Return the [x, y] coordinate for the center point of the cell that contains the specified text.  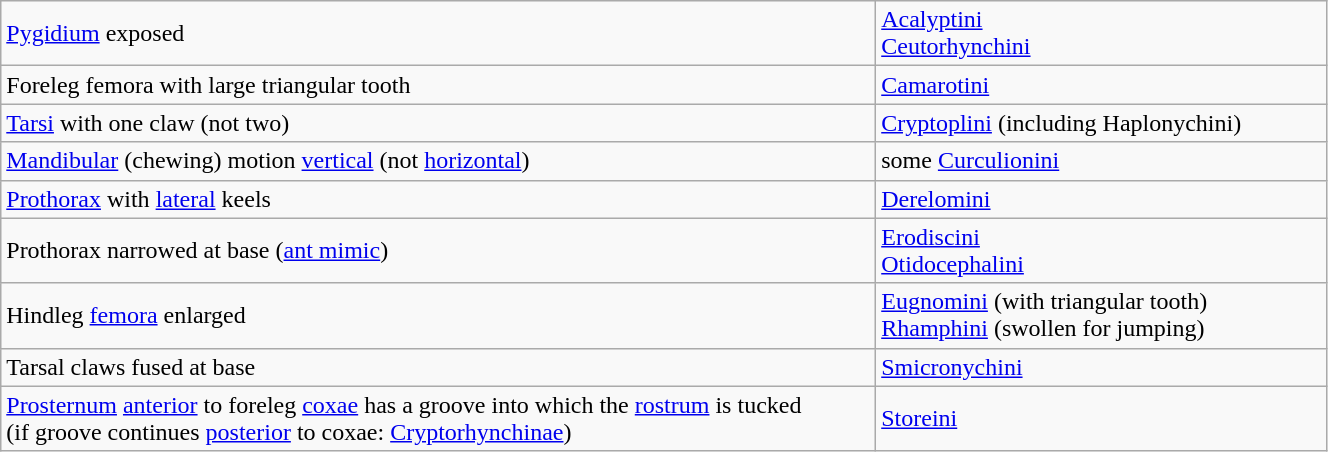
Tarsi with one claw (not two) [438, 123]
Prosternum anterior to foreleg coxae has a groove into which the rostrum is tucked(if groove continues posterior to coxae: Cryptorhynchinae) [438, 418]
Hindleg femora enlarged [438, 316]
Foreleg femora with large triangular tooth [438, 85]
Camarotini [1102, 85]
some Curculionini [1102, 161]
AcalyptiniCeutorhynchini [1102, 34]
Prothorax with lateral keels [438, 199]
Pygidium exposed [438, 34]
Derelomini [1102, 199]
Tarsal claws fused at base [438, 367]
Cryptoplini (including Haplonychini) [1102, 123]
Eugnomini (with triangular tooth)Rhamphini (swollen for jumping) [1102, 316]
Prothorax narrowed at base (ant mimic) [438, 250]
Smicronychini [1102, 367]
ErodisciniOtidocephalini [1102, 250]
Storeini [1102, 418]
Mandibular (chewing) motion vertical (not horizontal) [438, 161]
